Search for the cell housing the specified text and yield its [X, Y] center coordinate. 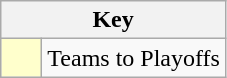
Teams to Playoffs [134, 58]
Key [114, 20]
